Extract the [x, y] coordinate from the center of the cell holding the provided text.  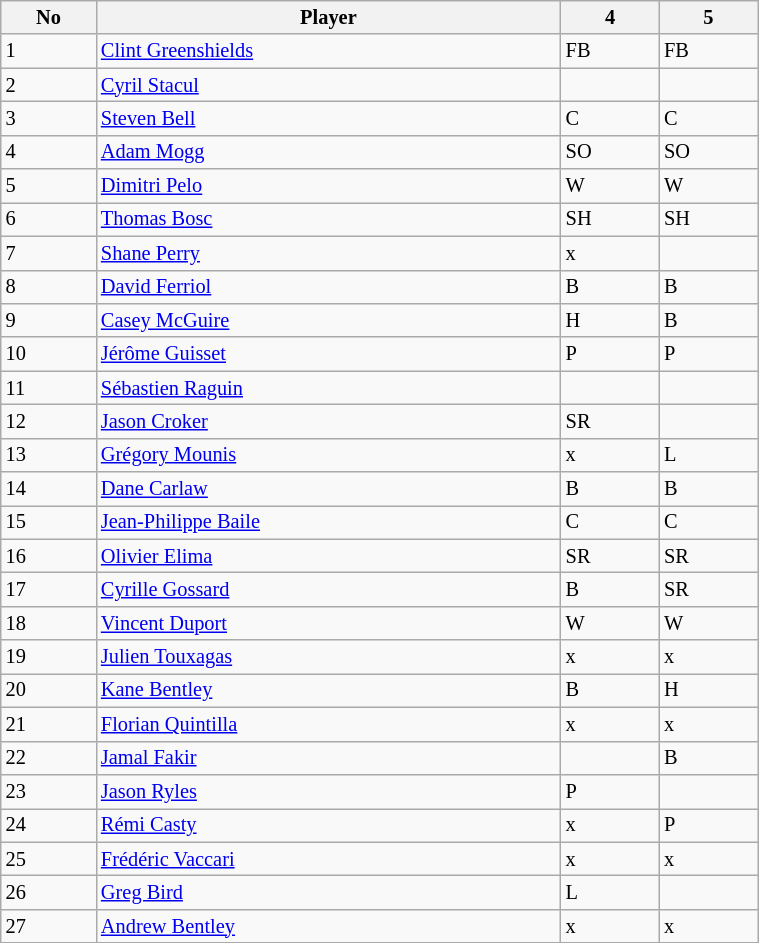
24 [48, 825]
3 [48, 118]
Rémi Casty [328, 825]
22 [48, 758]
15 [48, 522]
Olivier Elima [328, 556]
17 [48, 589]
26 [48, 892]
11 [48, 388]
Jason Ryles [328, 791]
Steven Bell [328, 118]
Andrew Bentley [328, 926]
Vincent Duport [328, 623]
7 [48, 253]
Frédéric Vaccari [328, 859]
Dane Carlaw [328, 489]
Cyrille Gossard [328, 589]
Adam Mogg [328, 152]
10 [48, 354]
23 [48, 791]
21 [48, 724]
8 [48, 287]
Jason Croker [328, 421]
1 [48, 51]
19 [48, 657]
Kane Bentley [328, 690]
18 [48, 623]
Dimitri Pelo [328, 186]
Clint Greenshields [328, 51]
Shane Perry [328, 253]
14 [48, 489]
Jamal Fakir [328, 758]
Casey McGuire [328, 320]
Jérôme Guisset [328, 354]
Julien Touxagas [328, 657]
20 [48, 690]
No [48, 17]
27 [48, 926]
6 [48, 219]
13 [48, 455]
2 [48, 85]
25 [48, 859]
Thomas Bosc [328, 219]
Grégory Mounis [328, 455]
Cyril Stacul [328, 85]
Sébastien Raguin [328, 388]
Player [328, 17]
David Ferriol [328, 287]
12 [48, 421]
9 [48, 320]
Jean-Philippe Baile [328, 522]
Greg Bird [328, 892]
16 [48, 556]
Florian Quintilla [328, 724]
